Detect which cell encompasses the target text, then output its (x, y) center coordinate. 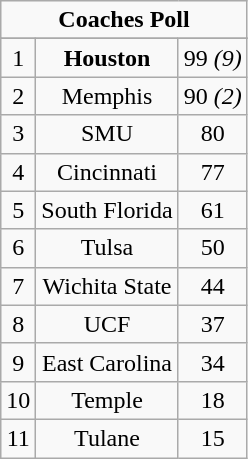
34 (212, 362)
3 (18, 134)
2 (18, 96)
5 (18, 210)
Tulsa (107, 248)
South Florida (107, 210)
SMU (107, 134)
11 (18, 438)
90 (2) (212, 96)
44 (212, 286)
80 (212, 134)
99 (9) (212, 58)
15 (212, 438)
4 (18, 172)
Wichita State (107, 286)
Cincinnati (107, 172)
UCF (107, 324)
1 (18, 58)
61 (212, 210)
Coaches Poll (124, 20)
37 (212, 324)
7 (18, 286)
6 (18, 248)
Temple (107, 400)
10 (18, 400)
77 (212, 172)
50 (212, 248)
East Carolina (107, 362)
18 (212, 400)
8 (18, 324)
Tulane (107, 438)
Memphis (107, 96)
Houston (107, 58)
9 (18, 362)
